Locate the cell with the specified text and output its [x, y] center coordinate. 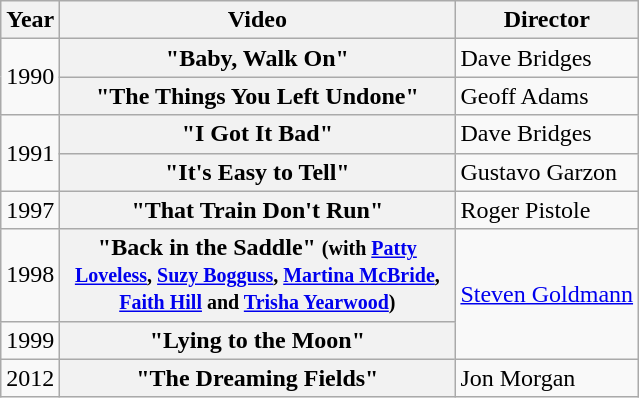
"Baby, Walk On" [258, 58]
1991 [30, 153]
"The Dreaming Fields" [258, 378]
Roger Pistole [547, 210]
1997 [30, 210]
Year [30, 20]
Steven Goldmann [547, 294]
1998 [30, 275]
"That Train Don't Run" [258, 210]
1999 [30, 340]
"Lying to the Moon" [258, 340]
2012 [30, 378]
"The Things You Left Undone" [258, 96]
"I Got It Bad" [258, 134]
Geoff Adams [547, 96]
Video [258, 20]
1990 [30, 77]
Jon Morgan [547, 378]
Director [547, 20]
"It's Easy to Tell" [258, 172]
Gustavo Garzon [547, 172]
"Back in the Saddle" (with Patty Loveless, Suzy Bogguss, Martina McBride, Faith Hill and Trisha Yearwood) [258, 275]
